Output the (X, Y) coordinate of the center of the cell containing the given text.  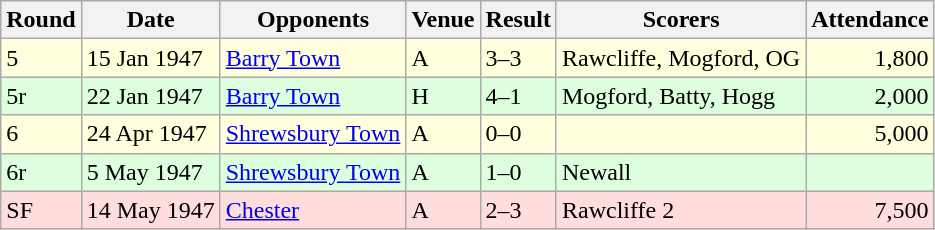
2–3 (518, 210)
24 Apr 1947 (150, 134)
Rawcliffe, Mogford, OG (680, 58)
Opponents (313, 20)
6 (41, 134)
Attendance (870, 20)
Round (41, 20)
14 May 1947 (150, 210)
Result (518, 20)
22 Jan 1947 (150, 96)
Date (150, 20)
4–1 (518, 96)
1,800 (870, 58)
15 Jan 1947 (150, 58)
5 May 1947 (150, 172)
Scorers (680, 20)
H (443, 96)
0–0 (518, 134)
SF (41, 210)
5r (41, 96)
7,500 (870, 210)
6r (41, 172)
5,000 (870, 134)
1–0 (518, 172)
Mogford, Batty, Hogg (680, 96)
5 (41, 58)
2,000 (870, 96)
Chester (313, 210)
Newall (680, 172)
3–3 (518, 58)
Rawcliffe 2 (680, 210)
Venue (443, 20)
